For the text-containing cell, return its midpoint in [x, y] coordinate format. 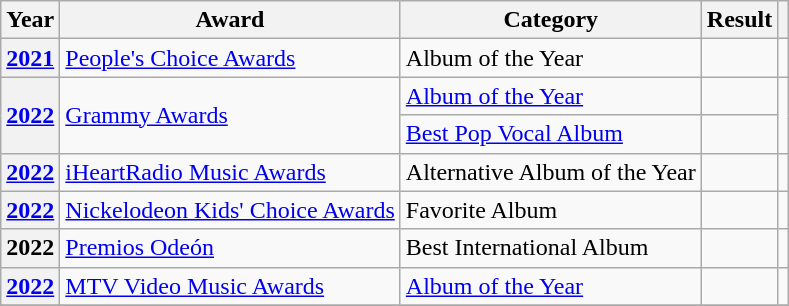
Best Pop Vocal Album [550, 134]
MTV Video Music Awards [230, 286]
Nickelodeon Kids' Choice Awards [230, 210]
Best International Album [550, 248]
Award [230, 20]
2021 [30, 58]
Result [739, 20]
People's Choice Awards [230, 58]
Alternative Album of the Year [550, 172]
Category [550, 20]
Favorite Album [550, 210]
Premios Odeón [230, 248]
Year [30, 20]
iHeartRadio Music Awards [230, 172]
Grammy Awards [230, 115]
